Provide the (X, Y) coordinate of the cell's center where the given text is located.  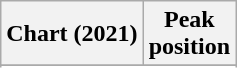
Chart (2021) (72, 34)
Peakposition (189, 34)
